Provide the [x, y] coordinate of the cell's center where the given text is located.  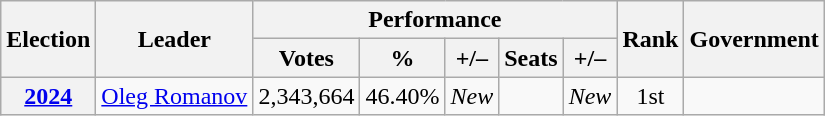
Leader [174, 39]
Rank [650, 39]
Oleg Romanov [174, 96]
% [402, 58]
Votes [306, 58]
Performance [435, 20]
46.40% [402, 96]
2024 [48, 96]
1st [650, 96]
2,343,664 [306, 96]
Government [754, 39]
Election [48, 39]
Seats [531, 58]
